Scan for the cell matching the given text and deliver its [x, y] coordinate at center. 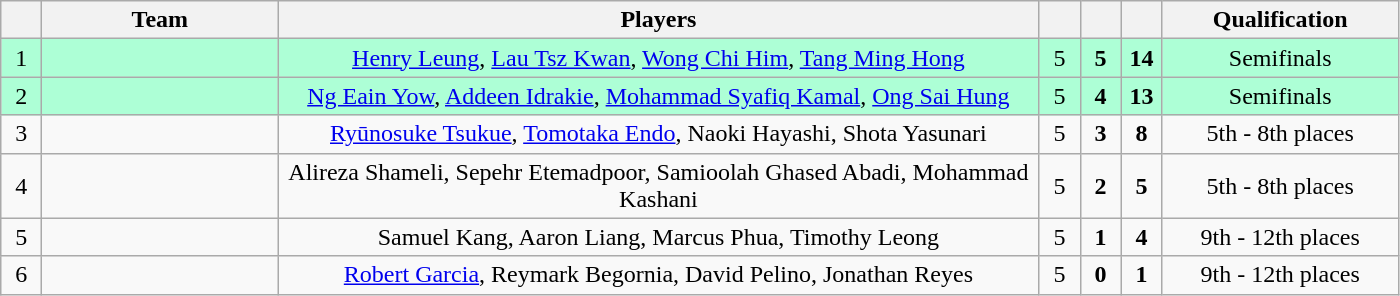
14 [1142, 58]
Samuel Kang, Aaron Liang, Marcus Phua, Timothy Leong [658, 237]
Team [160, 20]
Henry Leung, Lau Tsz Kwan, Wong Chi Him, Tang Ming Hong [658, 58]
Ng Eain Yow, Addeen Idrakie, Mohammad Syafiq Kamal, Ong Sai Hung [658, 96]
Robert Garcia, Reymark Begornia, David Pelino, Jonathan Reyes [658, 275]
8 [1142, 134]
0 [1100, 275]
Alireza Shameli, Sepehr Etemadpoor, Samioolah Ghased Abadi, Mohammad Kashani [658, 186]
Players [658, 20]
Ryūnosuke Tsukue, Tomotaka Endo, Naoki Hayashi, Shota Yasunari [658, 134]
6 [22, 275]
Qualification [1280, 20]
13 [1142, 96]
